From the cell containing the given text, extract its center point as [X, Y] coordinate. 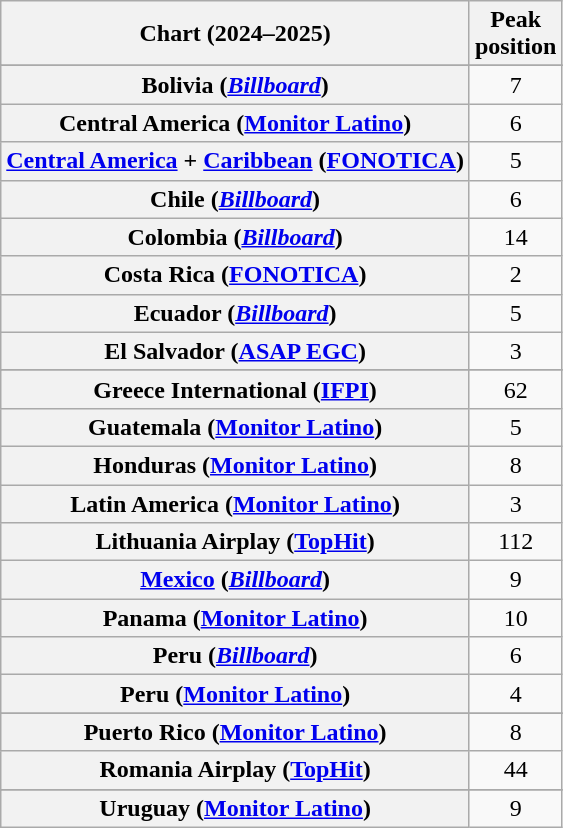
Colombia (Billboard) [236, 237]
Bolivia (Billboard) [236, 85]
Central America + Caribbean (FONOTICA) [236, 161]
Mexico (Billboard) [236, 580]
Costa Rica (FONOTICA) [236, 275]
Latin America (Monitor Latino) [236, 503]
Guatemala (Monitor Latino) [236, 427]
El Salvador (ASAP EGC) [236, 351]
14 [515, 237]
Honduras (Monitor Latino) [236, 465]
Peru (Billboard) [236, 656]
7 [515, 85]
Romania Airplay (TopHit) [236, 770]
Chile (Billboard) [236, 199]
Peakposition [515, 34]
Lithuania Airplay (TopHit) [236, 542]
10 [515, 618]
Panama (Monitor Latino) [236, 618]
4 [515, 694]
Ecuador (Billboard) [236, 313]
Central America (Monitor Latino) [236, 123]
62 [515, 389]
Peru (Monitor Latino) [236, 694]
2 [515, 275]
44 [515, 770]
Chart (2024–2025) [236, 34]
Puerto Rico (Monitor Latino) [236, 732]
Greece International (IFPI) [236, 389]
112 [515, 542]
Uruguay (Monitor Latino) [236, 808]
